Provide the [X, Y] coordinate of the cell's center where the given text is located.  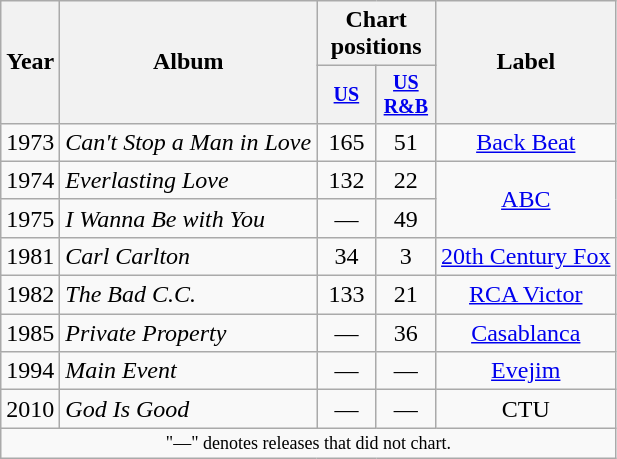
1974 [30, 180]
Can't Stop a Man in Love [188, 142]
1982 [30, 295]
Year [30, 62]
21 [406, 295]
51 [406, 142]
36 [406, 333]
1994 [30, 371]
God Is Good [188, 409]
Album [188, 62]
Carl Carlton [188, 256]
1981 [30, 256]
US R&B [406, 94]
CTU [526, 409]
1985 [30, 333]
Back Beat [526, 142]
The Bad C.C. [188, 295]
RCA Victor [526, 295]
132 [346, 180]
Evejim [526, 371]
133 [346, 295]
1973 [30, 142]
1975 [30, 218]
"—" denotes releases that did not chart. [308, 444]
Label [526, 62]
2010 [30, 409]
Everlasting Love [188, 180]
Private Property [188, 333]
20th Century Fox [526, 256]
165 [346, 142]
Chart positions [376, 34]
3 [406, 256]
I Wanna Be with You [188, 218]
Casablanca [526, 333]
22 [406, 180]
34 [346, 256]
ABC [526, 199]
Main Event [188, 371]
US [346, 94]
49 [406, 218]
